Return the (X, Y) coordinate for the center point of the cell that contains the specified text.  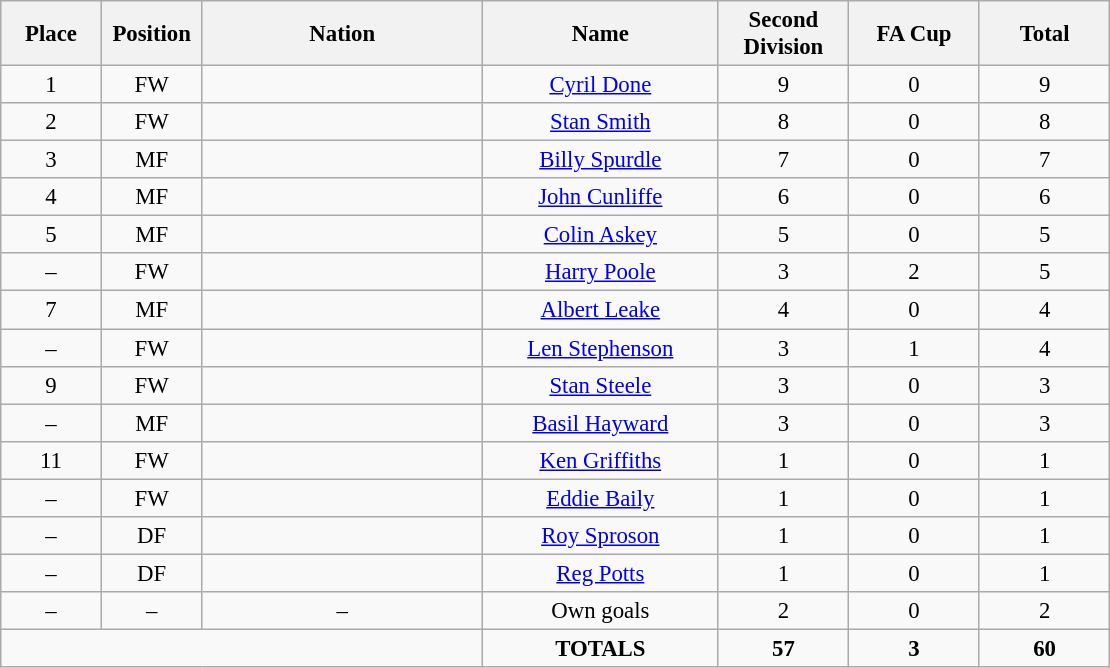
FA Cup (914, 34)
Position (152, 34)
11 (52, 460)
TOTALS (601, 648)
Eddie Baily (601, 498)
Second Division (784, 34)
Basil Hayward (601, 423)
Len Stephenson (601, 348)
Nation (342, 34)
Harry Poole (601, 273)
John Cunliffe (601, 197)
60 (1044, 648)
Stan Steele (601, 385)
Cyril Done (601, 85)
57 (784, 648)
Own goals (601, 611)
Place (52, 34)
Stan Smith (601, 122)
Albert Leake (601, 310)
Billy Spurdle (601, 160)
Ken Griffiths (601, 460)
Reg Potts (601, 573)
Roy Sproson (601, 536)
Total (1044, 34)
Colin Askey (601, 235)
Name (601, 34)
